Output the (X, Y) coordinate of the center of the cell containing the given text.  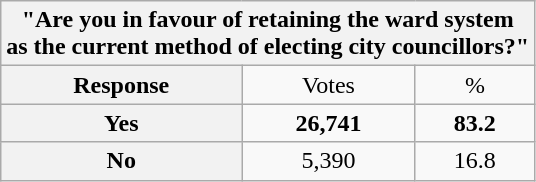
% (474, 85)
83.2 (474, 123)
Yes (122, 123)
Votes (328, 85)
No (122, 161)
"Are you in favour of retaining the ward systemas the current method of electing city councillors?" (268, 34)
26,741 (328, 123)
5,390 (328, 161)
16.8 (474, 161)
Response (122, 85)
